Provide the [X, Y] coordinate of the cell's center where the given text is located.  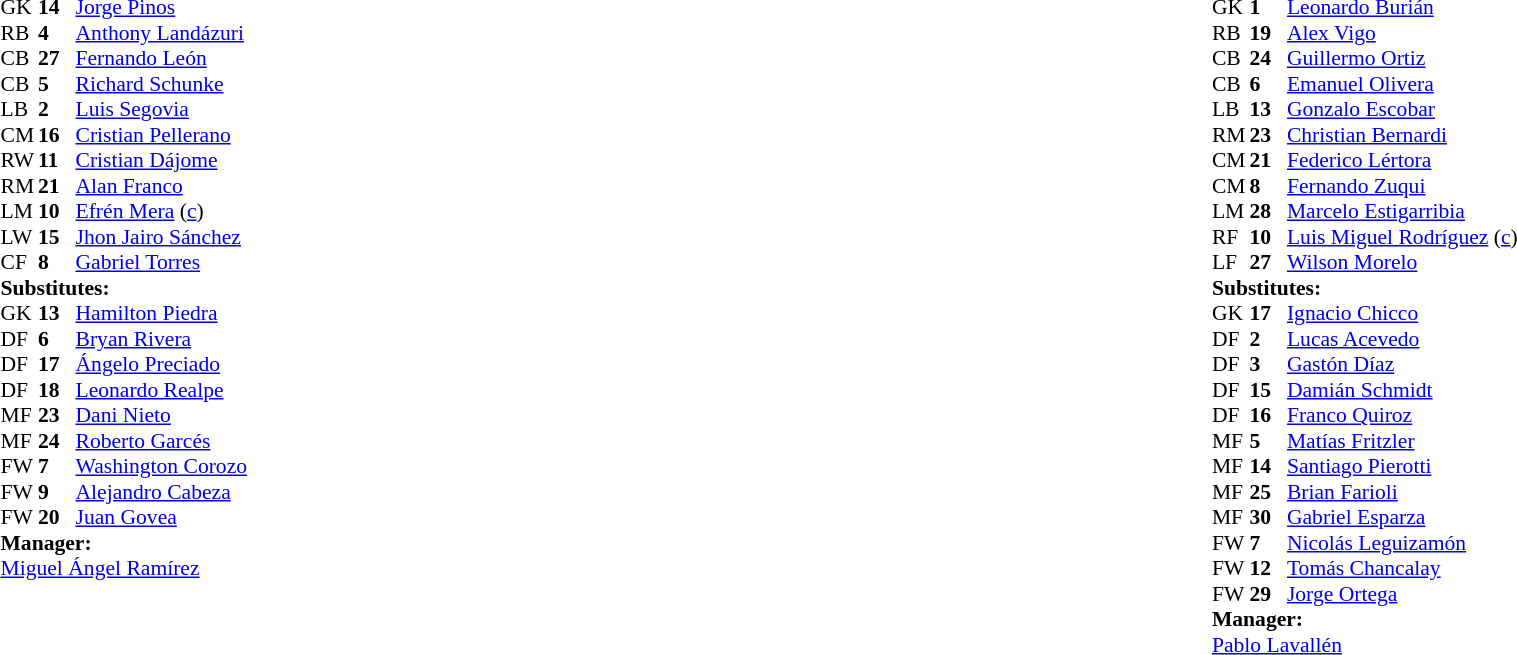
Roberto Garcés [162, 441]
25 [1268, 492]
Jhon Jairo Sánchez [162, 237]
Miguel Ángel Ramírez [124, 569]
Washington Corozo [162, 467]
14 [1268, 467]
9 [57, 492]
3 [1268, 365]
30 [1268, 517]
CF [19, 263]
Anthony Landázuri [162, 33]
Manager: [124, 543]
11 [57, 161]
12 [1268, 569]
Ángelo Preciado [162, 365]
Gabriel Torres [162, 263]
Alan Franco [162, 186]
20 [57, 517]
RF [1231, 237]
Bryan Rivera [162, 339]
Hamilton Piedra [162, 313]
Richard Schunke [162, 84]
Luis Segovia [162, 109]
19 [1268, 33]
Substitutes: [124, 288]
29 [1268, 594]
Fernando León [162, 59]
Cristian Pellerano [162, 135]
Dani Nieto [162, 415]
18 [57, 390]
LF [1231, 263]
Alejandro Cabeza [162, 492]
28 [1268, 211]
Efrén Mera (c) [162, 211]
Cristian Dájome [162, 161]
4 [57, 33]
RW [19, 161]
Leonardo Realpe [162, 390]
LW [19, 237]
Juan Govea [162, 517]
